Pinpoint the cell where the given text exists, returning its [x, y] midpoint coordinate. 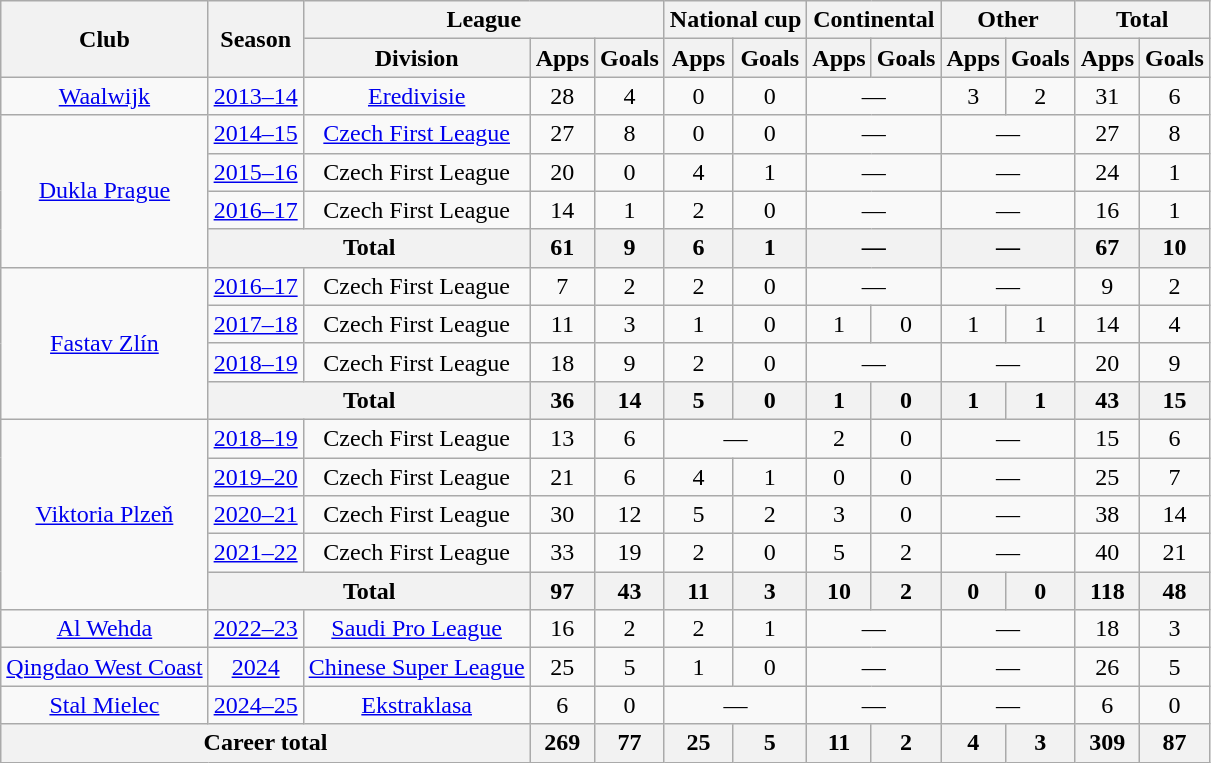
2017–18 [256, 324]
61 [562, 248]
2013–14 [256, 96]
2022–23 [256, 629]
Al Wehda [104, 629]
2019–20 [256, 477]
Career total [266, 743]
National cup [735, 20]
League [484, 20]
48 [1175, 591]
269 [562, 743]
309 [1107, 743]
Division [416, 58]
2015–16 [256, 172]
Season [256, 39]
67 [1107, 248]
31 [1107, 96]
77 [630, 743]
30 [562, 515]
26 [1107, 667]
2024–25 [256, 705]
24 [1107, 172]
Fastav Zlín [104, 343]
2020–21 [256, 515]
2021–22 [256, 553]
Eredivisie [416, 96]
Club [104, 39]
Qingdao West Coast [104, 667]
87 [1175, 743]
2024 [256, 667]
Other [1008, 20]
Stal Mielec [104, 705]
Dukla Prague [104, 191]
19 [630, 553]
Chinese Super League [416, 667]
13 [562, 438]
Waalwijk [104, 96]
2014–15 [256, 134]
12 [630, 515]
33 [562, 553]
36 [562, 400]
Continental [874, 20]
Viktoria Plzeň [104, 514]
38 [1107, 515]
118 [1107, 591]
97 [562, 591]
Ekstraklasa [416, 705]
28 [562, 96]
40 [1107, 553]
Saudi Pro League [416, 629]
